Capture the cell that displays the provided text and extract its (X, Y) central coordinate. 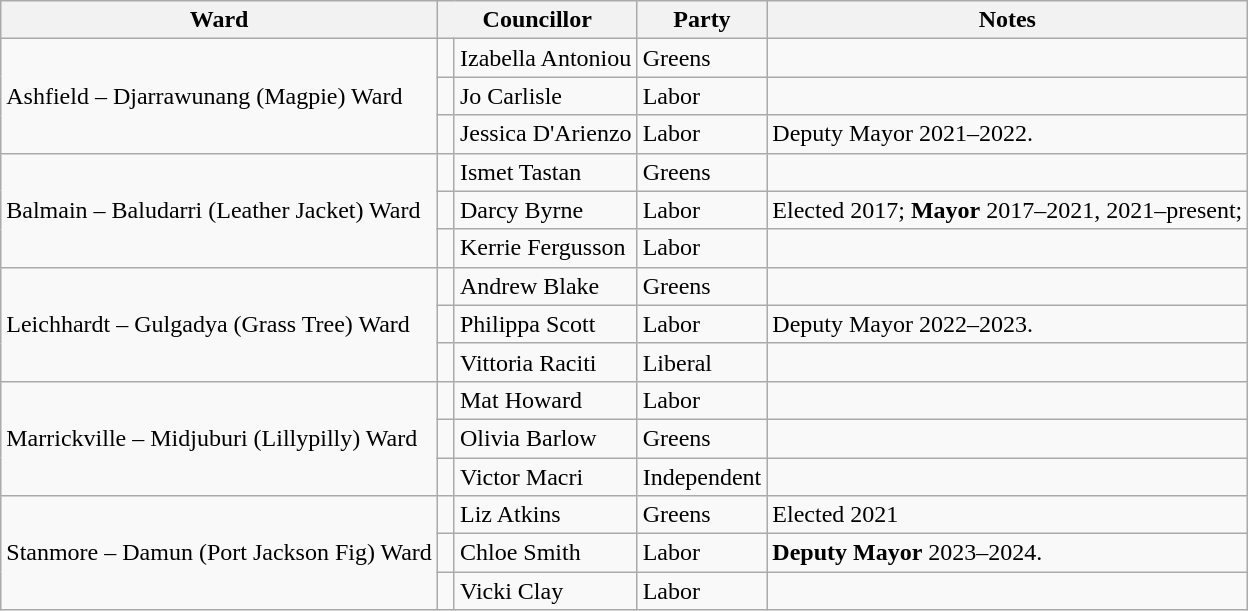
Leichhardt – Gulgadya (Grass Tree) Ward (220, 324)
Philippa Scott (546, 324)
Deputy Mayor 2021–2022. (1008, 134)
Councillor (537, 20)
Chloe Smith (546, 553)
Darcy Byrne (546, 210)
Elected 2021 (1008, 515)
Party (702, 20)
Liberal (702, 362)
Elected 2017; Mayor 2017–2021, 2021–present; (1008, 210)
Olivia Barlow (546, 438)
Liz Atkins (546, 515)
Stanmore – Damun (Port Jackson Fig) Ward (220, 553)
Kerrie Fergusson (546, 248)
Jessica D'Arienzo (546, 134)
Balmain – Baludarri (Leather Jacket) Ward (220, 210)
Vittoria Raciti (546, 362)
Victor Macri (546, 477)
Ashfield – Djarrawunang (Magpie) Ward (220, 96)
Deputy Mayor 2023–2024. (1008, 553)
Deputy Mayor 2022–2023. (1008, 324)
Independent (702, 477)
Ismet Tastan (546, 172)
Marrickville – Midjuburi (Lillypilly) Ward (220, 438)
Andrew Blake (546, 286)
Mat Howard (546, 400)
Izabella Antoniou (546, 58)
Notes (1008, 20)
Ward (220, 20)
Vicki Clay (546, 591)
Jo Carlisle (546, 96)
